Extract the (X, Y) coordinate from the center of the cell holding the provided text.  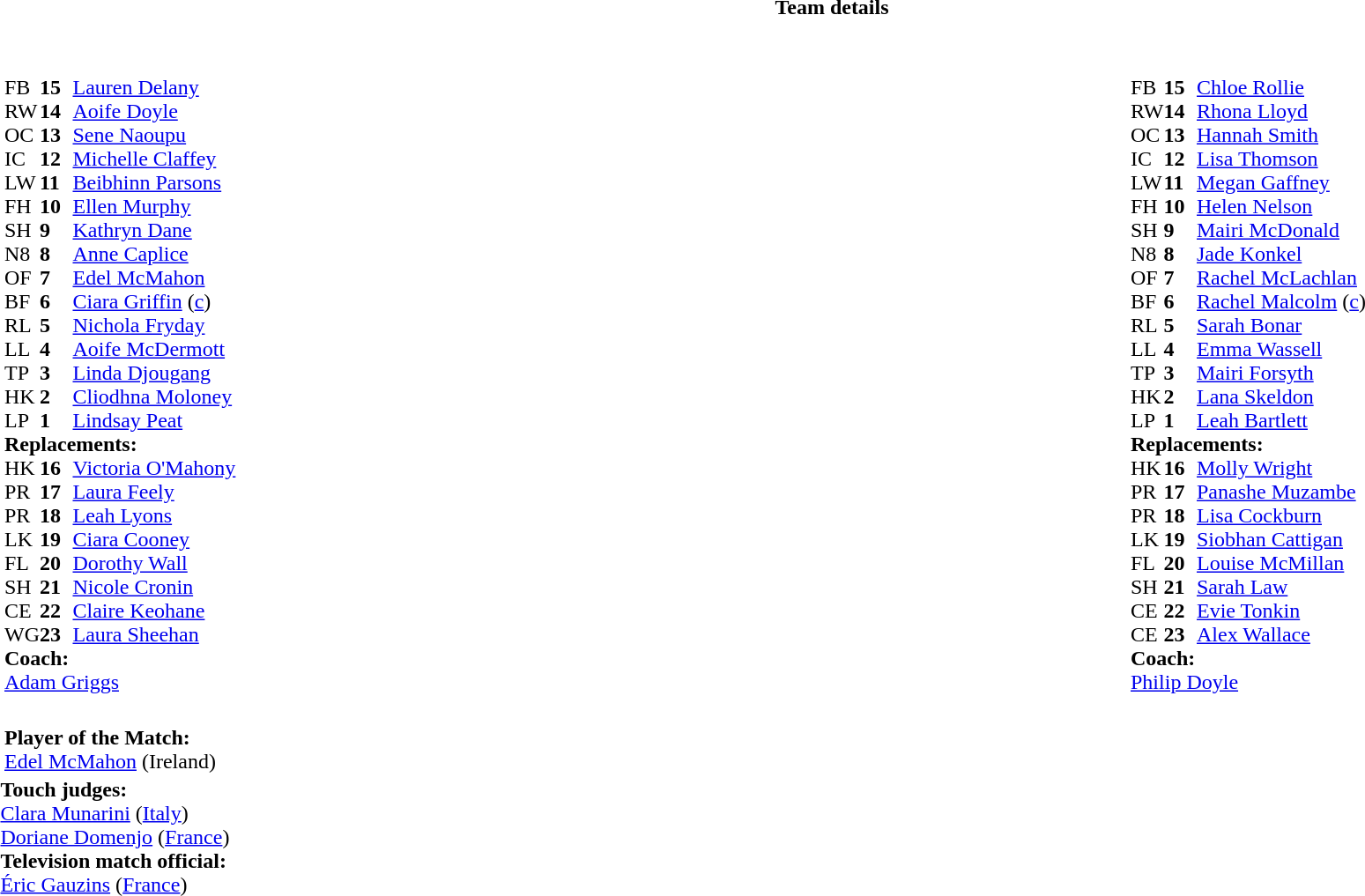
Anne Caplice (153, 254)
Lindsay Peat (153, 421)
Victoria O'Mahony (153, 469)
Nichola Fryday (153, 326)
Kathryn Dane (153, 231)
Aoife McDermott (153, 349)
Lauren Delany (153, 88)
Michelle Claffey (153, 159)
Beibhinn Parsons (153, 183)
Cliodhna Moloney (153, 396)
Coach: (120, 659)
Laura Sheehan (153, 634)
Edel McMahon (153, 278)
Ciara Cooney (153, 539)
Leah Lyons (153, 516)
Laura Feely (153, 492)
Ellen Murphy (153, 206)
Nicole Cronin (153, 587)
Replacements: (120, 444)
Aoife Doyle (153, 111)
Linda Djougang (153, 374)
Dorothy Wall (153, 564)
Sene Naoupu (153, 136)
Ciara Griffin (c) (153, 301)
WG (22, 634)
Claire Keohane (153, 611)
Adam Griggs (120, 682)
